Pinpoint the cell where the given text exists, returning its [X, Y] midpoint coordinate. 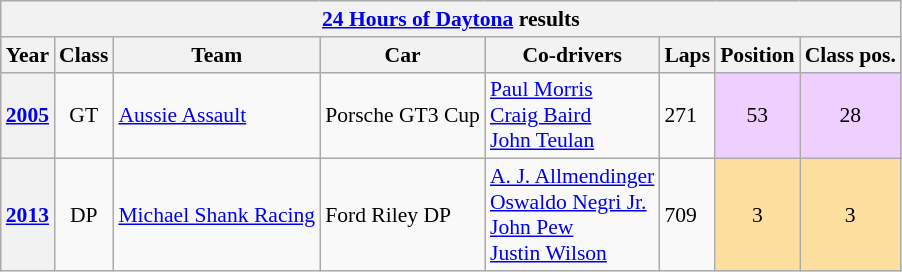
2013 [28, 215]
Ford Riley DP [402, 215]
28 [850, 116]
Position [757, 55]
GT [84, 116]
A. J. Allmendinger Oswaldo Negri Jr. John Pew Justin Wilson [572, 215]
Year [28, 55]
DP [84, 215]
Paul Morris Craig Baird John Teulan [572, 116]
Car [402, 55]
Team [216, 55]
24 Hours of Daytona results [451, 19]
Aussie Assault [216, 116]
Michael Shank Racing [216, 215]
Laps [687, 55]
Porsche GT3 Cup [402, 116]
271 [687, 116]
53 [757, 116]
Class pos. [850, 55]
709 [687, 215]
Co-drivers [572, 55]
Class [84, 55]
2005 [28, 116]
